Find where the given text appears and provide that cell's center as [x, y] coordinate. 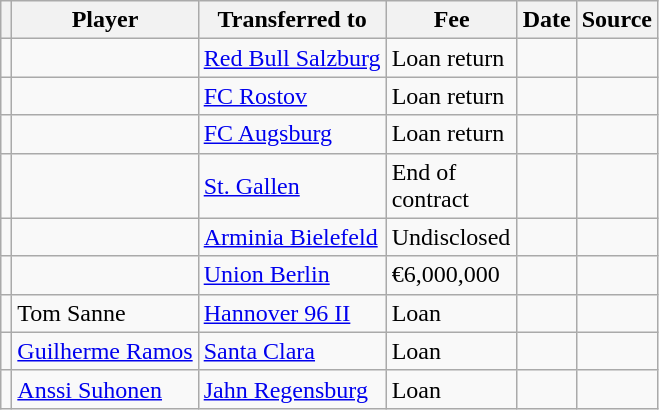
Guilherme Ramos [105, 351]
FC Rostov [292, 96]
Union Berlin [292, 275]
Santa Clara [292, 351]
St. Gallen [292, 186]
End of contract [452, 186]
Arminia Bielefeld [292, 237]
Fee [452, 20]
€6,000,000 [452, 275]
Jahn Regensburg [292, 389]
Tom Sanne [105, 313]
Source [616, 20]
Date [546, 20]
FC Augsburg [292, 134]
Red Bull Salzburg [292, 58]
Player [105, 20]
Transferred to [292, 20]
Undisclosed [452, 237]
Hannover 96 II [292, 313]
Anssi Suhonen [105, 389]
